Return [x, y] of the center of cell containing provided text 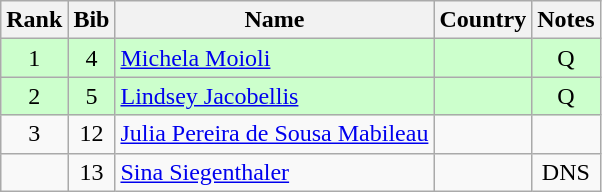
5 [92, 96]
Lindsey Jacobellis [274, 96]
Country [483, 20]
Julia Pereira de Sousa Mabileau [274, 134]
13 [92, 172]
DNS [566, 172]
4 [92, 58]
Notes [566, 20]
Rank [34, 20]
Bib [92, 20]
3 [34, 134]
Sina Siegenthaler [274, 172]
Michela Moioli [274, 58]
Name [274, 20]
2 [34, 96]
12 [92, 134]
1 [34, 58]
